Scan for the cell matching the given text and deliver its (x, y) coordinate at center. 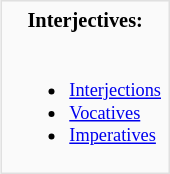
InterjectionsVocativesImperatives (86, 103)
Interjectives: (86, 22)
